Capture the cell that displays the provided text and extract its [x, y] central coordinate. 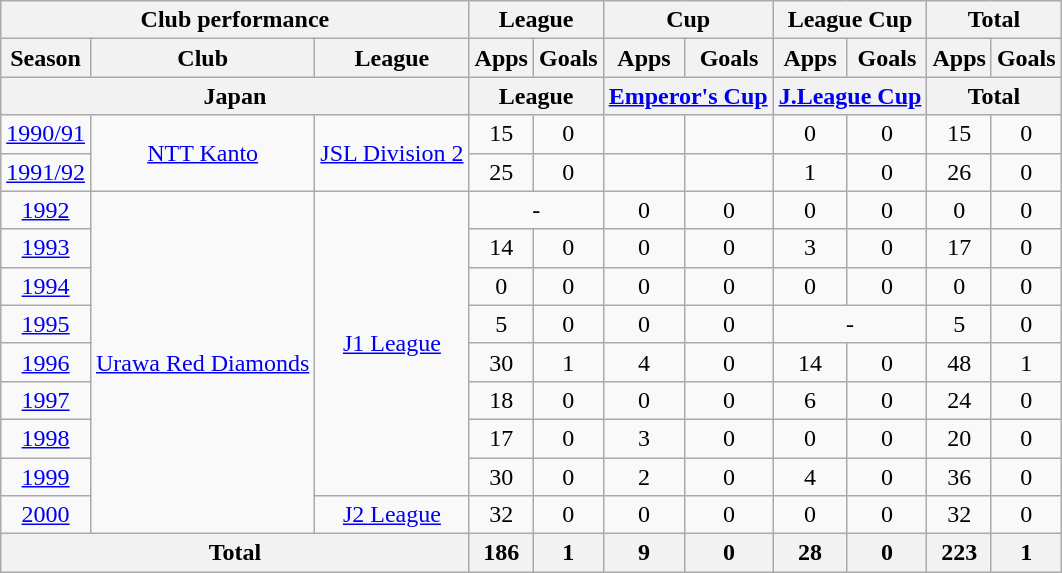
1999 [46, 477]
J1 League [392, 343]
1991/92 [46, 172]
J.League Cup [850, 96]
NTT Kanto [202, 153]
28 [810, 553]
Japan [235, 96]
1992 [46, 210]
J2 League [392, 515]
JSL Division 2 [392, 153]
9 [644, 553]
6 [810, 400]
25 [501, 172]
1996 [46, 362]
1994 [46, 286]
20 [959, 438]
Cup [688, 20]
18 [501, 400]
Season [46, 58]
1990/91 [46, 134]
Emperor's Cup [688, 96]
Club [202, 58]
26 [959, 172]
2000 [46, 515]
1993 [46, 248]
Club performance [235, 20]
48 [959, 362]
League Cup [850, 20]
1995 [46, 324]
223 [959, 553]
2 [644, 477]
24 [959, 400]
1998 [46, 438]
36 [959, 477]
Urawa Red Diamonds [202, 362]
1997 [46, 400]
186 [501, 553]
